Return the [x, y] coordinate for the center point of the cell that contains the specified text.  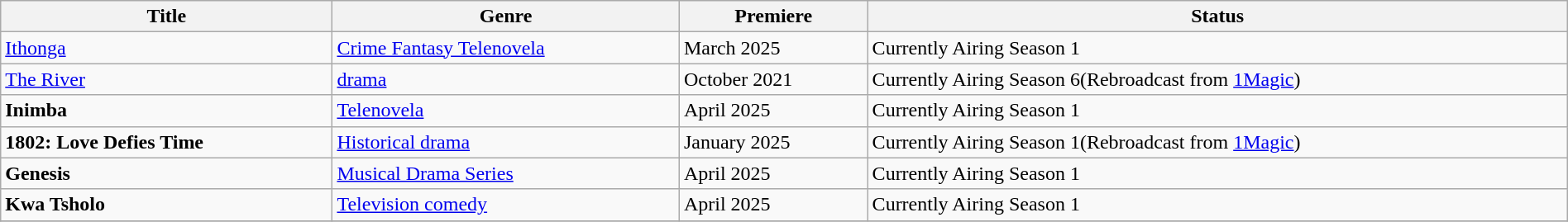
Crime Fantasy Telenovela [506, 48]
Currently Airing Season 1(Rebroadcast from 1Magic) [1217, 142]
Genre [506, 17]
1802: Love Defies Time [167, 142]
Television comedy [506, 205]
Title [167, 17]
Kwa Tsholo [167, 205]
January 2025 [773, 142]
drama [506, 79]
Musical Drama Series [506, 173]
October 2021 [773, 79]
Genesis [167, 173]
Currently Airing Season 6(Rebroadcast from 1Magic) [1217, 79]
Status [1217, 17]
Premiere [773, 17]
Ithonga [167, 48]
The River [167, 79]
Telenovela [506, 111]
Inimba [167, 111]
Historical drama [506, 142]
March 2025 [773, 48]
